For the text-containing cell, return its midpoint in (x, y) coordinate format. 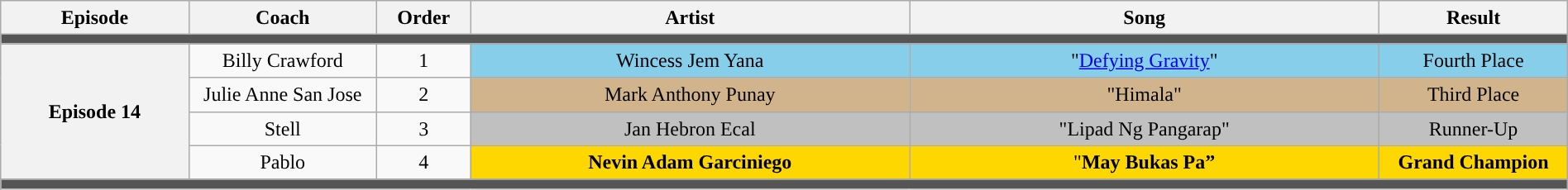
Third Place (1474, 94)
Billy Crawford (283, 61)
1 (423, 61)
Episode (94, 18)
2 (423, 94)
Jan Hebron Ecal (690, 129)
Wincess Jem Yana (690, 61)
Artist (690, 18)
3 (423, 129)
Julie Anne San Jose (283, 94)
4 (423, 162)
"Himala" (1145, 94)
"Lipad Ng Pangarap" (1145, 129)
Coach (283, 18)
Pablo (283, 162)
"May Bukas Pa” (1145, 162)
Fourth Place (1474, 61)
Song (1145, 18)
Order (423, 18)
Mark Anthony Punay (690, 94)
Runner-Up (1474, 129)
Grand Champion (1474, 162)
Stell (283, 129)
"Defying Gravity" (1145, 61)
Result (1474, 18)
Episode 14 (94, 112)
Nevin Adam Garciniego (690, 162)
